Scan for the cell matching the given text and deliver its (x, y) coordinate at center. 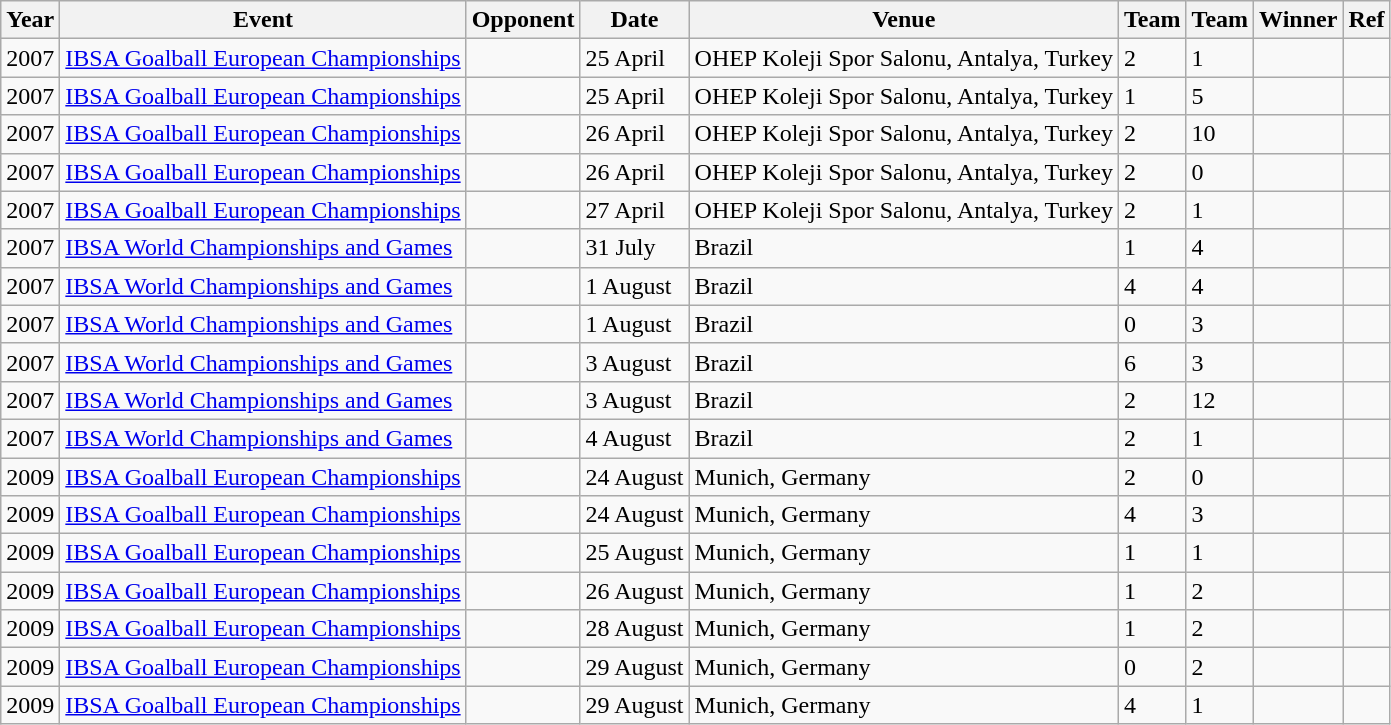
Ref (1366, 20)
Opponent (523, 20)
Venue (904, 20)
Year (30, 20)
28 August (634, 629)
Event (263, 20)
31 July (634, 248)
6 (1153, 362)
10 (1220, 134)
Winner (1298, 20)
25 August (634, 553)
26 August (634, 591)
12 (1220, 400)
Date (634, 20)
4 August (634, 438)
27 April (634, 210)
5 (1220, 96)
